For the text-containing cell, return its midpoint in (x, y) coordinate format. 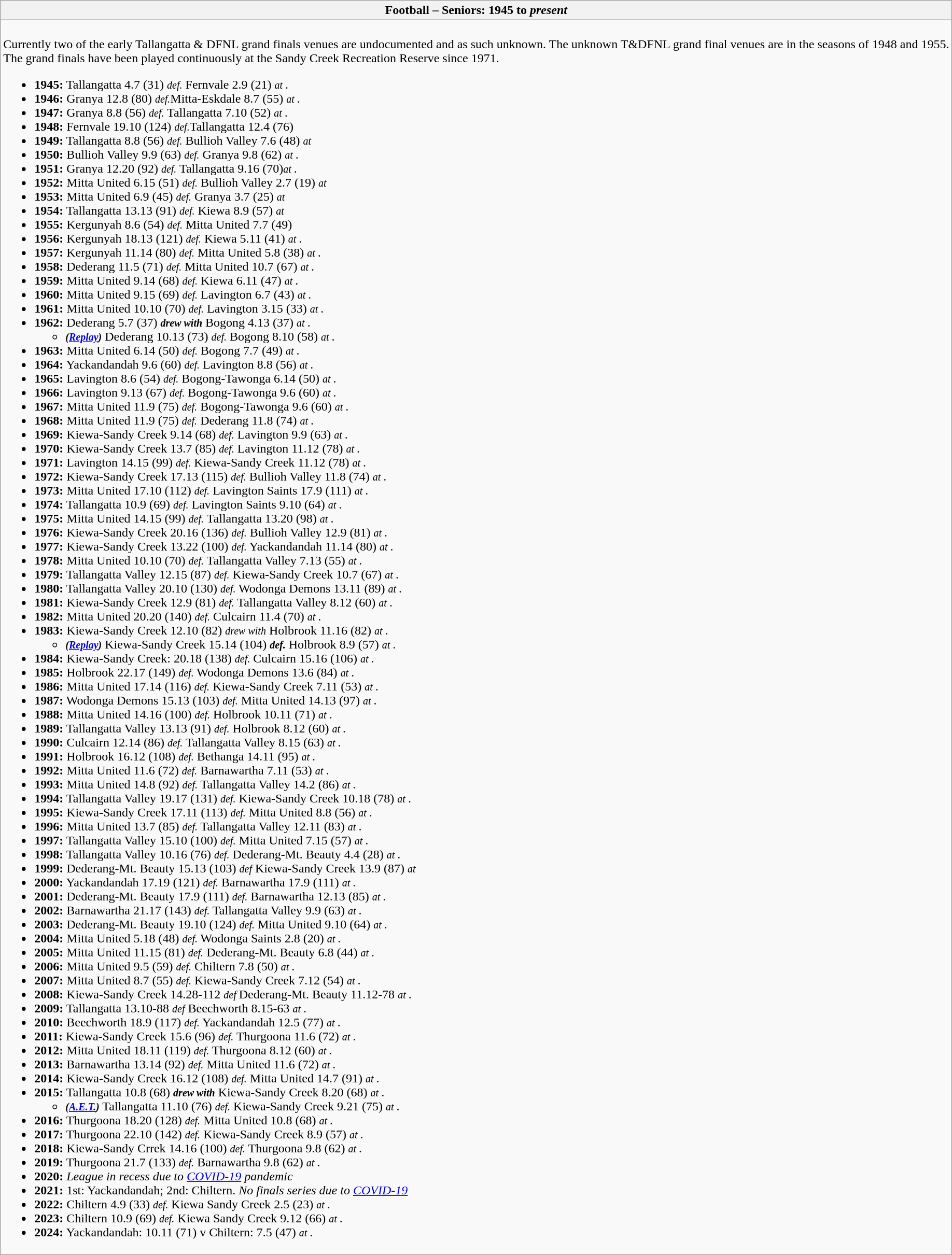
Football – Seniors: 1945 to present (476, 10)
